Return [X, Y] of the center of cell containing provided text 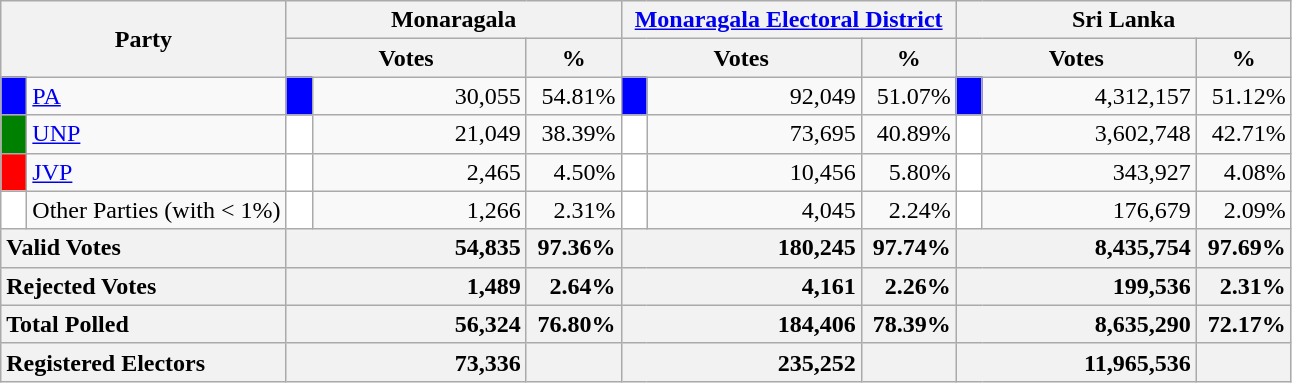
176,679 [1089, 210]
Registered Electors [144, 362]
78.39% [908, 324]
235,252 [741, 362]
2.26% [908, 286]
UNP [156, 134]
Party [144, 39]
73,695 [754, 134]
92,049 [754, 96]
Rejected Votes [144, 286]
3,602,748 [1089, 134]
97.69% [1244, 248]
4.50% [574, 172]
4,045 [754, 210]
Sri Lanka [1124, 20]
2.09% [1244, 210]
97.36% [574, 248]
Other Parties (with < 1%) [156, 210]
4.08% [1244, 172]
4,161 [741, 286]
11,965,536 [1076, 362]
56,324 [406, 324]
4,312,157 [1089, 96]
180,245 [741, 248]
PA [156, 96]
10,456 [754, 172]
73,336 [406, 362]
30,055 [419, 96]
1,266 [419, 210]
54,835 [406, 248]
97.74% [908, 248]
42.71% [1244, 134]
Valid Votes [144, 248]
184,406 [741, 324]
2,465 [419, 172]
2.64% [574, 286]
54.81% [574, 96]
51.07% [908, 96]
8,435,754 [1076, 248]
Total Polled [144, 324]
343,927 [1089, 172]
76.80% [574, 324]
5.80% [908, 172]
Monaragala Electoral District [788, 20]
38.39% [574, 134]
199,536 [1076, 286]
2.24% [908, 210]
40.89% [908, 134]
51.12% [1244, 96]
Monaragala [454, 20]
8,635,290 [1076, 324]
JVP [156, 172]
1,489 [406, 286]
21,049 [419, 134]
72.17% [1244, 324]
